For the text-containing cell, return its midpoint in [x, y] coordinate format. 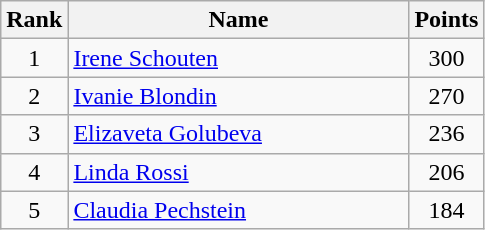
2 [34, 96]
184 [446, 210]
3 [34, 134]
Ivanie Blondin [238, 96]
236 [446, 134]
Irene Schouten [238, 58]
Points [446, 20]
5 [34, 210]
Rank [34, 20]
206 [446, 172]
4 [34, 172]
Elizaveta Golubeva [238, 134]
1 [34, 58]
300 [446, 58]
270 [446, 96]
Linda Rossi [238, 172]
Claudia Pechstein [238, 210]
Name [238, 20]
